Output the [x, y] coordinate of the center of the cell containing the given text.  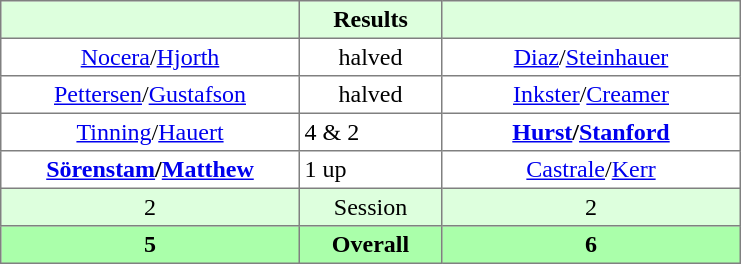
Sörenstam/Matthew [150, 170]
Session [370, 207]
Hurst/Stanford [591, 132]
5 [150, 245]
4 & 2 [370, 132]
6 [591, 245]
Overall [370, 245]
1 up [370, 170]
Diaz/Steinhauer [591, 57]
Pettersen/Gustafson [150, 95]
Nocera/Hjorth [150, 57]
Castrale/Kerr [591, 170]
Tinning/Hauert [150, 132]
Inkster/Creamer [591, 95]
Results [370, 20]
